For the text-containing cell, return its midpoint in [X, Y] coordinate format. 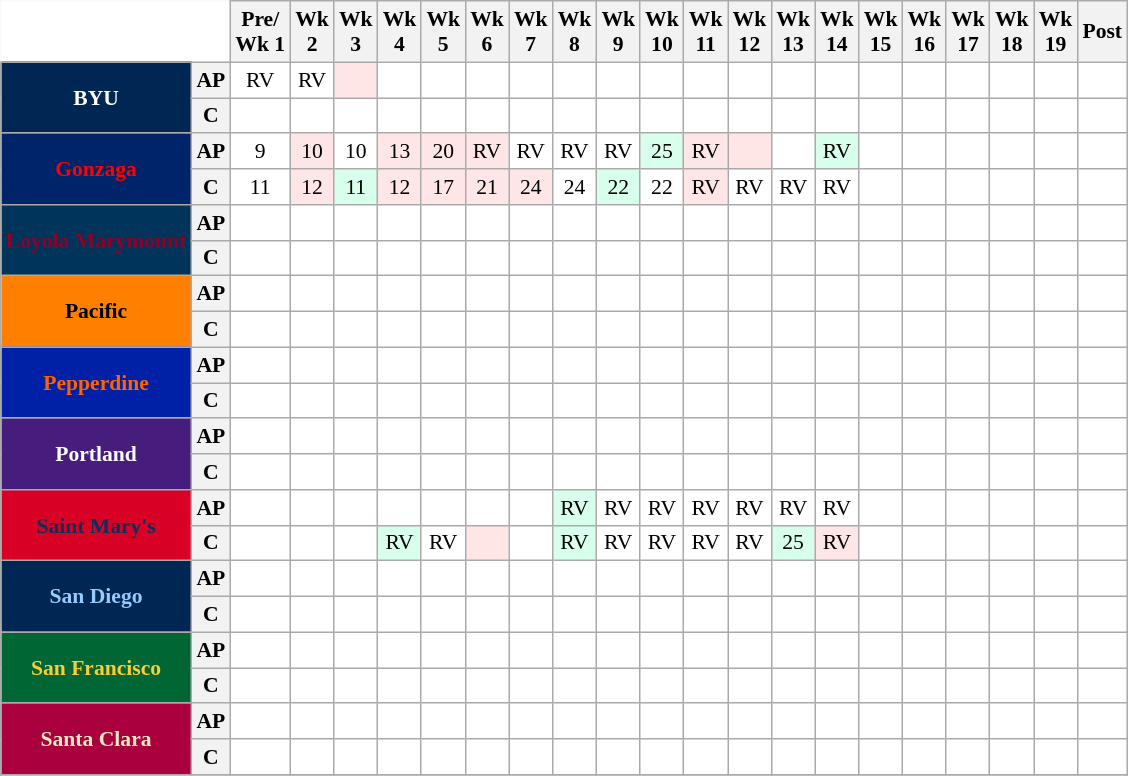
Portland [96, 454]
Wk2 [312, 32]
Wk3 [356, 32]
Wk18 [1012, 32]
Wk7 [531, 32]
21 [487, 187]
20 [443, 152]
Wk16 [924, 32]
Wk11 [706, 32]
Wk5 [443, 32]
San Diego [96, 596]
Loyola Marymount [96, 240]
Gonzaga [96, 170]
Wk10 [662, 32]
13 [400, 152]
9 [260, 152]
San Francisco [96, 668]
Wk14 [837, 32]
Santa Clara [96, 740]
Wk9 [618, 32]
Pre/Wk 1 [260, 32]
Saint Mary's [96, 526]
Pacific [96, 312]
Wk19 [1056, 32]
Wk15 [881, 32]
Wk17 [968, 32]
Wk8 [575, 32]
BYU [96, 98]
Wk4 [400, 32]
17 [443, 187]
Pepperdine [96, 382]
Wk6 [487, 32]
Post [1102, 32]
Wk12 [750, 32]
Wk13 [793, 32]
